Search for the cell housing the specified text and yield its [x, y] center coordinate. 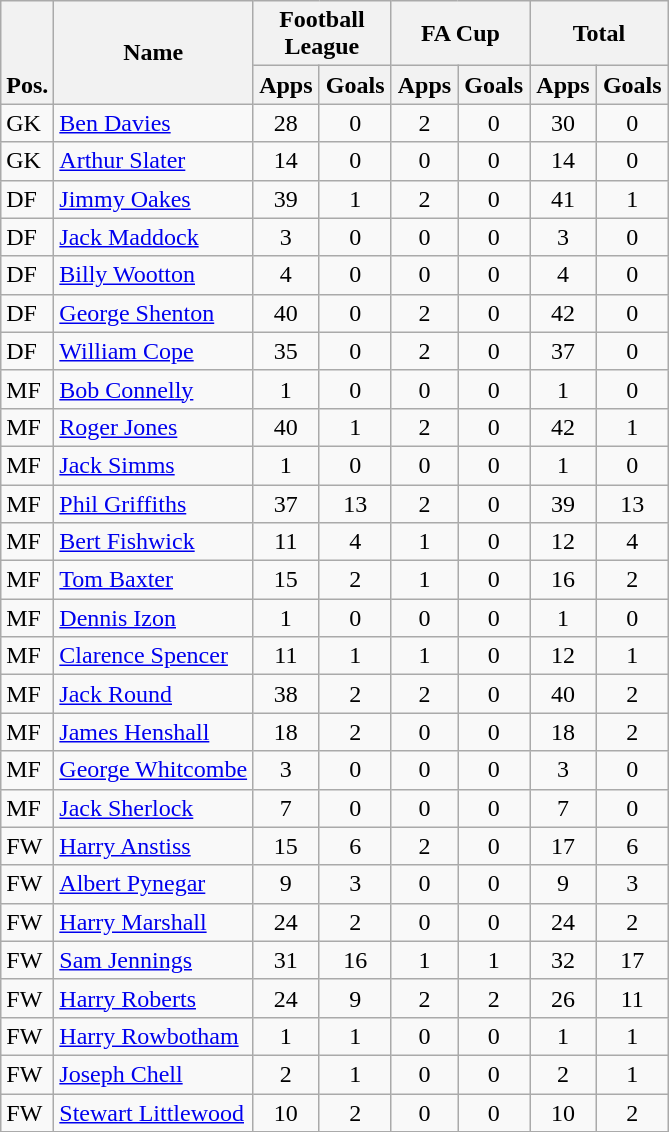
Jack Maddock [154, 237]
Billy Wootton [154, 275]
Arthur Slater [154, 161]
Jack Sherlock [154, 808]
Clarence Spencer [154, 656]
Sam Jennings [154, 960]
38 [286, 694]
Jack Simms [154, 465]
James Henshall [154, 732]
Stewart Littlewood [154, 1113]
Football League [322, 34]
Dennis Izon [154, 618]
Harry Roberts [154, 998]
Tom Baxter [154, 580]
Joseph Chell [154, 1074]
30 [564, 123]
31 [286, 960]
Roger Jones [154, 427]
35 [286, 351]
FA Cup [460, 34]
George Shenton [154, 313]
Name [154, 52]
William Cope [154, 351]
28 [286, 123]
Ben Davies [154, 123]
Jimmy Oakes [154, 199]
Pos. [28, 52]
Phil Griffiths [154, 503]
Bob Connelly [154, 389]
32 [564, 960]
Harry Anstiss [154, 846]
Total [600, 34]
Albert Pynegar [154, 884]
41 [564, 199]
Harry Marshall [154, 922]
George Whitcombe [154, 770]
Harry Rowbotham [154, 1036]
Bert Fishwick [154, 542]
Jack Round [154, 694]
26 [564, 998]
